Output the [X, Y] coordinate of the center of the cell containing the given text.  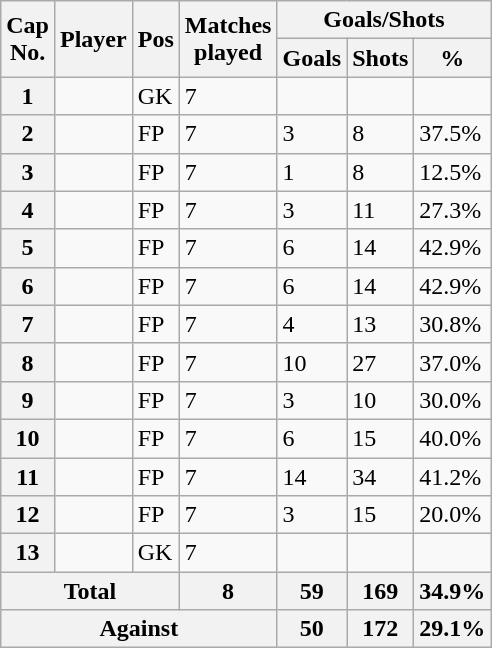
12 [28, 515]
9 [28, 400]
Goals/Shots [384, 20]
34.9% [452, 591]
Shots [380, 58]
40.0% [452, 438]
41.2% [452, 477]
27.3% [452, 210]
50 [312, 629]
5 [28, 248]
Goals [312, 58]
Total [90, 591]
30.8% [452, 324]
59 [312, 591]
Against [139, 629]
% [452, 58]
169 [380, 591]
Player [93, 39]
12.5% [452, 172]
Matchesplayed [228, 39]
172 [380, 629]
29.1% [452, 629]
37.0% [452, 362]
27 [380, 362]
30.0% [452, 400]
Pos [156, 39]
20.0% [452, 515]
37.5% [452, 134]
34 [380, 477]
CapNo. [28, 39]
2 [28, 134]
